Detect which cell encompasses the target text, then output its (x, y) center coordinate. 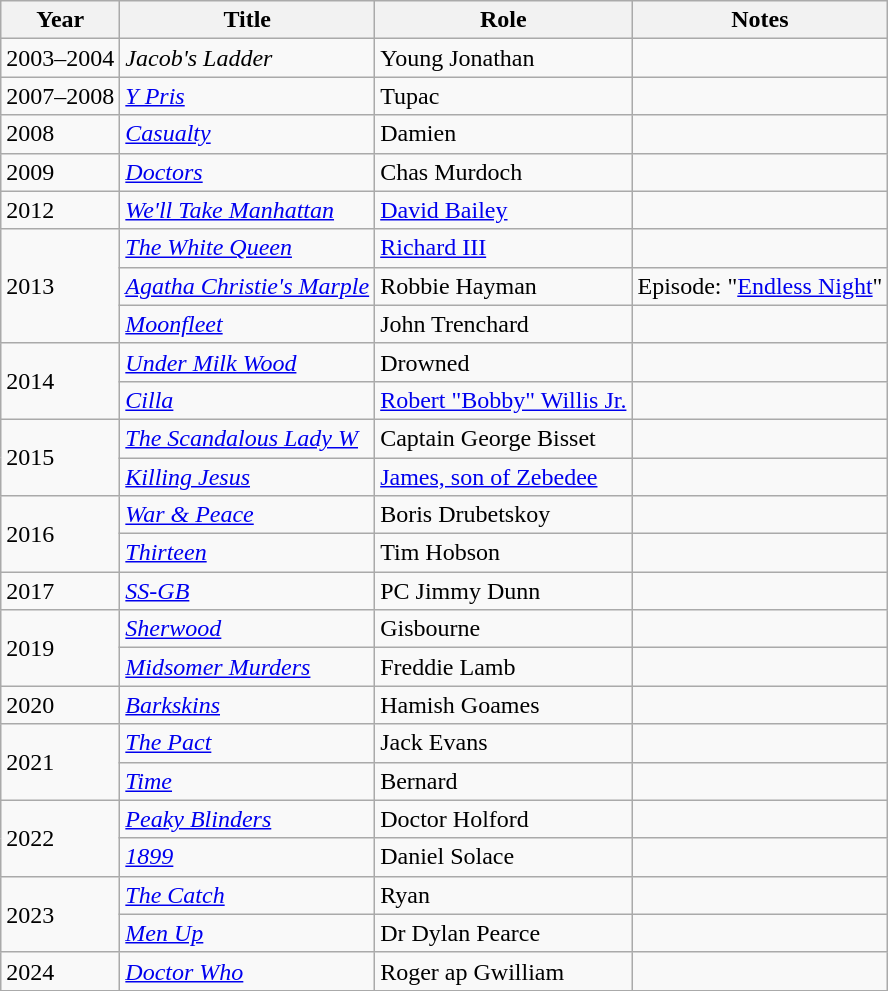
Doctor Who (248, 971)
Year (60, 20)
The Catch (248, 895)
Robert "Bobby" Willis Jr. (504, 400)
Daniel Solace (504, 857)
2012 (60, 210)
The Scandalous Lady W (248, 438)
2009 (60, 172)
Captain George Bisset (504, 438)
Doctor Holford (504, 819)
2015 (60, 457)
Peaky Blinders (248, 819)
Robbie Hayman (504, 286)
Notes (760, 20)
Sherwood (248, 629)
Bernard (504, 781)
Cilla (248, 400)
2024 (60, 971)
Tim Hobson (504, 553)
Moonfleet (248, 324)
2019 (60, 648)
Gisbourne (504, 629)
Chas Murdoch (504, 172)
Damien (504, 134)
The Pact (248, 743)
Men Up (248, 933)
2020 (60, 705)
2022 (60, 838)
James, son of Zebedee (504, 477)
Ryan (504, 895)
2014 (60, 381)
Richard III (504, 248)
Title (248, 20)
1899 (248, 857)
Y Pris (248, 96)
Midsomer Murders (248, 667)
Jacob's Ladder (248, 58)
Roger ap Gwilliam (504, 971)
Young Jonathan (504, 58)
Tupac (504, 96)
Thirteen (248, 553)
PC Jimmy Dunn (504, 591)
Casualty (248, 134)
2007–2008 (60, 96)
2016 (60, 534)
Role (504, 20)
We'll Take Manhattan (248, 210)
Hamish Goames (504, 705)
Doctors (248, 172)
Under Milk Wood (248, 362)
Jack Evans (504, 743)
2017 (60, 591)
Episode: "Endless Night" (760, 286)
The White Queen (248, 248)
2023 (60, 914)
John Trenchard (504, 324)
Dr Dylan Pearce (504, 933)
2008 (60, 134)
Killing Jesus (248, 477)
War & Peace (248, 515)
Freddie Lamb (504, 667)
2003–2004 (60, 58)
Time (248, 781)
Barkskins (248, 705)
David Bailey (504, 210)
2021 (60, 762)
SS-GB (248, 591)
Agatha Christie's Marple (248, 286)
2013 (60, 286)
Boris Drubetskoy (504, 515)
Drowned (504, 362)
